Identify which cell holds the provided text, then report its [X, Y] central coordinate. 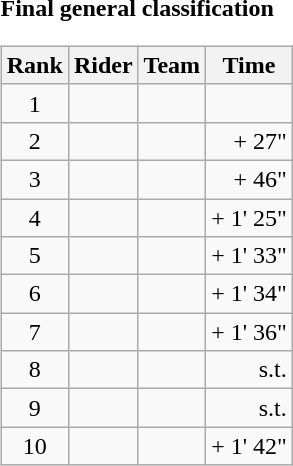
1 [34, 103]
Rank [34, 65]
7 [34, 332]
+ 1' 42" [250, 446]
+ 1' 34" [250, 294]
4 [34, 217]
+ 46" [250, 179]
2 [34, 141]
+ 1' 33" [250, 256]
+ 27" [250, 141]
Time [250, 65]
Rider [103, 65]
+ 1' 36" [250, 332]
10 [34, 446]
6 [34, 294]
Team [172, 65]
9 [34, 408]
3 [34, 179]
+ 1' 25" [250, 217]
8 [34, 370]
5 [34, 256]
